Detect which cell encompasses the target text, then output its (x, y) center coordinate. 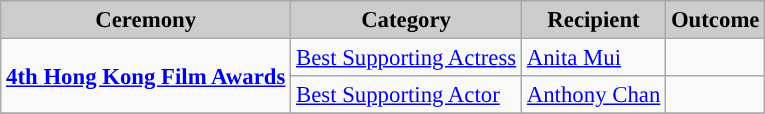
Best Supporting Actress (406, 58)
Anthony Chan (593, 95)
Category (406, 20)
Best Supporting Actor (406, 95)
Anita Mui (593, 58)
Outcome (716, 20)
Ceremony (146, 20)
Recipient (593, 20)
4th Hong Kong Film Awards (146, 76)
